Extract the [x, y] coordinate from the center of the cell holding the provided text.  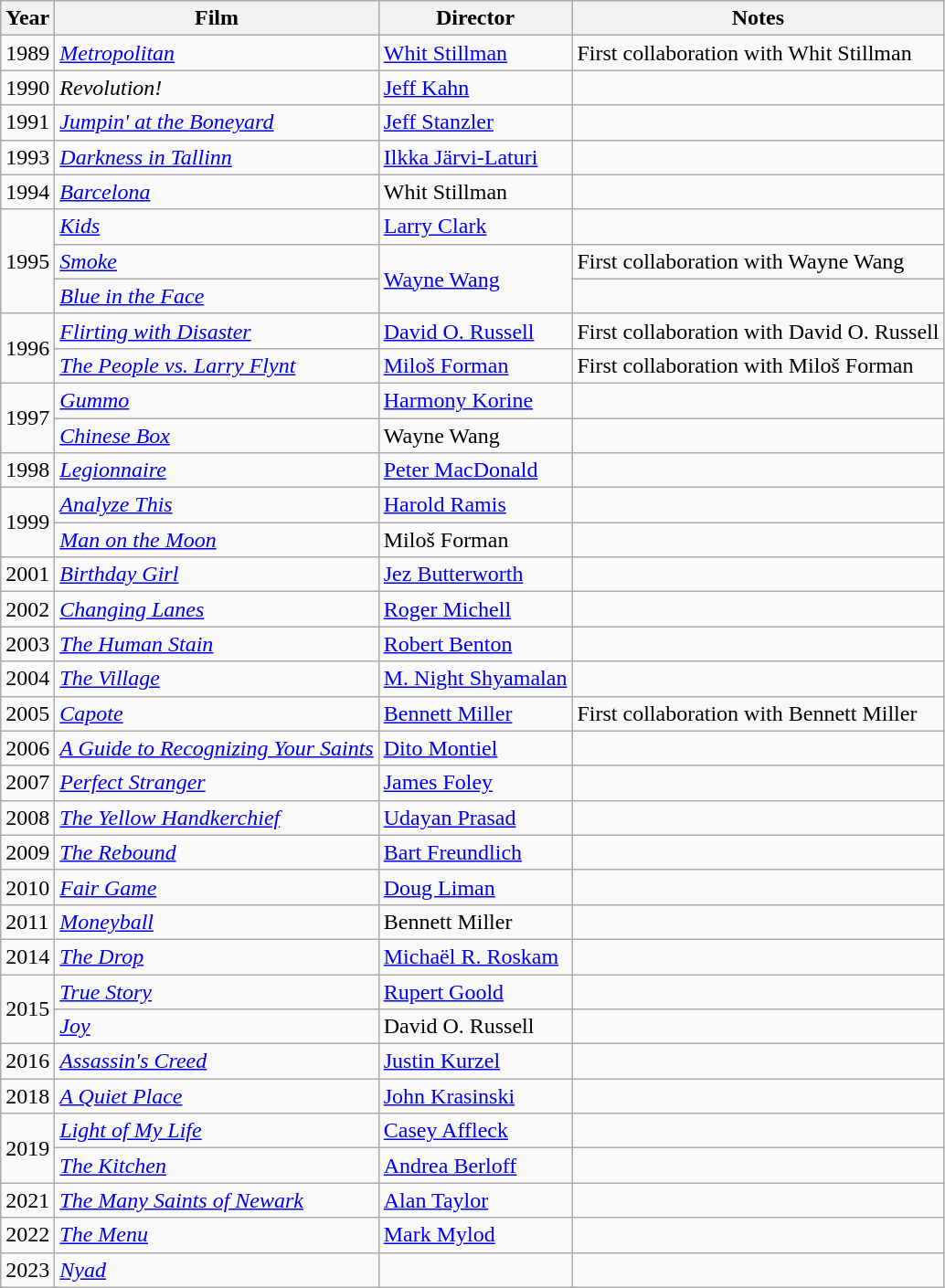
The People vs. Larry Flynt [217, 365]
Andrea Berloff [475, 1166]
2002 [27, 609]
2022 [27, 1235]
Capote [217, 713]
Rupert Goold [475, 991]
Udayan Prasad [475, 818]
2010 [27, 887]
Revolution! [217, 88]
2009 [27, 852]
Flirting with Disaster [217, 331]
2019 [27, 1148]
True Story [217, 991]
2003 [27, 644]
2023 [27, 1270]
The Village [217, 679]
Harold Ramis [475, 505]
Smoke [217, 261]
Changing Lanes [217, 609]
2007 [27, 783]
James Foley [475, 783]
1994 [27, 192]
Birthday Girl [217, 575]
Barcelona [217, 192]
Bart Freundlich [475, 852]
1989 [27, 53]
Justin Kurzel [475, 1061]
Notes [759, 18]
1995 [27, 261]
2014 [27, 956]
Alan Taylor [475, 1200]
2005 [27, 713]
Chinese Box [217, 436]
Dito Montiel [475, 748]
1996 [27, 348]
Larry Clark [475, 227]
Blue in the Face [217, 296]
Nyad [217, 1270]
1990 [27, 88]
First collaboration with Wayne Wang [759, 261]
Casey Affleck [475, 1131]
Assassin's Creed [217, 1061]
John Krasinski [475, 1096]
1991 [27, 122]
Michaël R. Roskam [475, 956]
First collaboration with Miloš Forman [759, 365]
A Quiet Place [217, 1096]
Jeff Kahn [475, 88]
2008 [27, 818]
Gummo [217, 400]
Doug Liman [475, 887]
Harmony Korine [475, 400]
The Rebound [217, 852]
First collaboration with David O. Russell [759, 331]
2011 [27, 922]
Peter MacDonald [475, 470]
Perfect Stranger [217, 783]
1997 [27, 417]
Analyze This [217, 505]
2015 [27, 1008]
Moneyball [217, 922]
Darkness in Tallinn [217, 157]
Kids [217, 227]
Legionnaire [217, 470]
1993 [27, 157]
The Many Saints of Newark [217, 1200]
1998 [27, 470]
A Guide to Recognizing Your Saints [217, 748]
2016 [27, 1061]
The Kitchen [217, 1166]
First collaboration with Whit Stillman [759, 53]
The Human Stain [217, 644]
The Yellow Handkerchief [217, 818]
1999 [27, 523]
2018 [27, 1096]
Year [27, 18]
2021 [27, 1200]
The Drop [217, 956]
Robert Benton [475, 644]
Joy [217, 1027]
Light of My Life [217, 1131]
2004 [27, 679]
Jeff Stanzler [475, 122]
Man on the Moon [217, 540]
Metropolitan [217, 53]
Ilkka Järvi-Laturi [475, 157]
Roger Michell [475, 609]
2001 [27, 575]
Jumpin' at the Boneyard [217, 122]
Fair Game [217, 887]
Director [475, 18]
2006 [27, 748]
Jez Butterworth [475, 575]
M. Night Shyamalan [475, 679]
Mark Mylod [475, 1235]
First collaboration with Bennett Miller [759, 713]
Film [217, 18]
The Menu [217, 1235]
